Output the (x, y) coordinate of the center of the cell containing the given text.  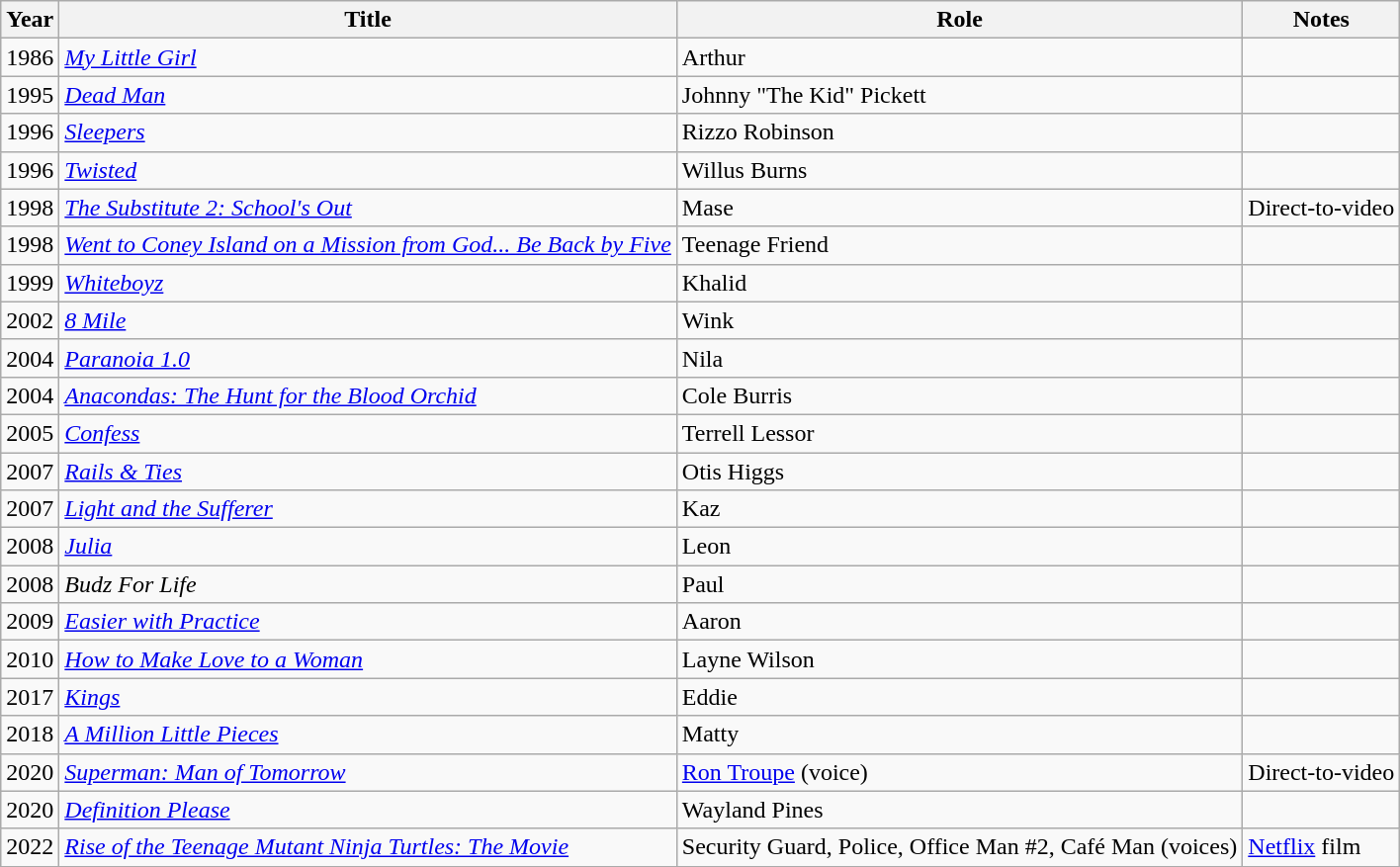
Cole Burris (959, 395)
Role (959, 20)
How to Make Love to a Woman (368, 659)
1986 (30, 57)
Sleepers (368, 132)
Terrell Lessor (959, 433)
Wayland Pines (959, 810)
Mase (959, 208)
Julia (368, 547)
Matty (959, 735)
Went to Coney Island on a Mission from God... Be Back by Five (368, 245)
Whiteboyz (368, 283)
2017 (30, 697)
Rails & Ties (368, 472)
Security Guard, Police, Office Man #2, Café Man (voices) (959, 847)
Anacondas: The Hunt for the Blood Orchid (368, 395)
Notes (1321, 20)
Dead Man (368, 95)
Nila (959, 358)
Easier with Practice (368, 622)
2022 (30, 847)
A Million Little Pieces (368, 735)
The Substitute 2: School's Out (368, 208)
My Little Girl (368, 57)
Confess (368, 433)
Paul (959, 584)
Johnny "The Kid" Pickett (959, 95)
2005 (30, 433)
Ron Troupe (voice) (959, 772)
Otis Higgs (959, 472)
Layne Wilson (959, 659)
Title (368, 20)
8 Mile (368, 320)
Kaz (959, 509)
Light and the Sufferer (368, 509)
Superman: Man of Tomorrow (368, 772)
Wink (959, 320)
Kings (368, 697)
Year (30, 20)
Budz For Life (368, 584)
Teenage Friend (959, 245)
Willus Burns (959, 170)
Netflix film (1321, 847)
1995 (30, 95)
Twisted (368, 170)
Rise of the Teenage Mutant Ninja Turtles: The Movie (368, 847)
Aaron (959, 622)
Paranoia 1.0 (368, 358)
Khalid (959, 283)
Leon (959, 547)
2010 (30, 659)
2018 (30, 735)
1999 (30, 283)
Eddie (959, 697)
Arthur (959, 57)
2009 (30, 622)
Definition Please (368, 810)
Rizzo Robinson (959, 132)
2002 (30, 320)
